Search for the cell housing the specified text and yield its (X, Y) center coordinate. 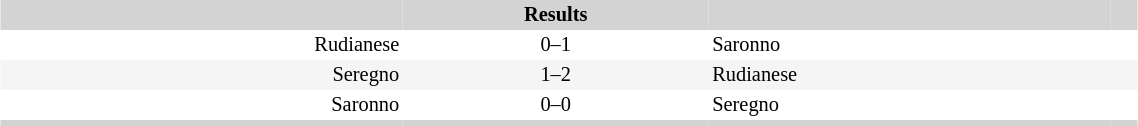
0–0 (556, 105)
1–2 (556, 75)
0–1 (556, 45)
Results (556, 15)
